Detect which cell encompasses the target text, then output its [X, Y] center coordinate. 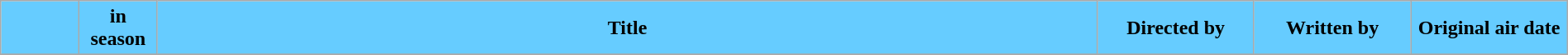
Written by [1331, 28]
Original air date [1489, 28]
in season [117, 28]
Title [627, 28]
Directed by [1176, 28]
